Search for the cell housing the specified text and yield its [X, Y] center coordinate. 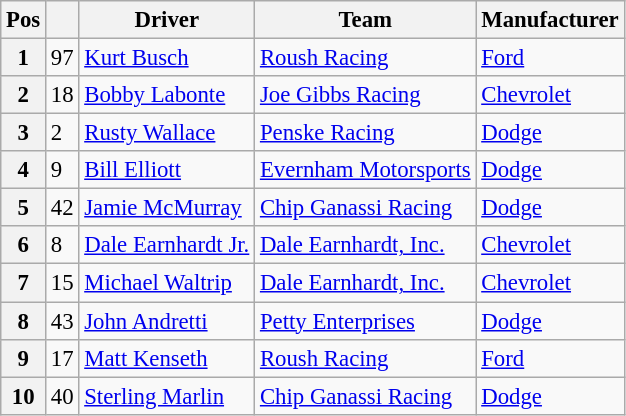
17 [62, 358]
Manufacturer [550, 20]
6 [24, 245]
97 [62, 58]
Driver [167, 20]
Sterling Marlin [167, 396]
1 [24, 58]
10 [24, 396]
40 [62, 396]
Michael Waltrip [167, 283]
Joe Gibbs Racing [366, 95]
Kurt Busch [167, 58]
7 [24, 283]
Rusty Wallace [167, 133]
Penske Racing [366, 133]
43 [62, 321]
Team [366, 20]
3 [24, 133]
4 [24, 170]
Dale Earnhardt Jr. [167, 245]
42 [62, 208]
John Andretti [167, 321]
Pos [24, 20]
Matt Kenseth [167, 358]
Evernham Motorsports [366, 170]
15 [62, 283]
Bill Elliott [167, 170]
5 [24, 208]
Bobby Labonte [167, 95]
Jamie McMurray [167, 208]
Petty Enterprises [366, 321]
18 [62, 95]
